Pinpoint the cell where the given text exists, returning its (x, y) midpoint coordinate. 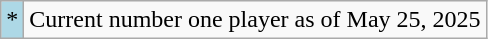
* (12, 20)
Current number one player as of May 25, 2025 (255, 20)
